Output the [x, y] coordinate of the center of the cell containing the given text.  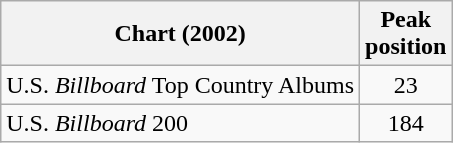
U.S. Billboard 200 [180, 123]
U.S. Billboard Top Country Albums [180, 85]
23 [406, 85]
Chart (2002) [180, 34]
Peakposition [406, 34]
184 [406, 123]
